Capture the cell that displays the provided text and extract its (x, y) central coordinate. 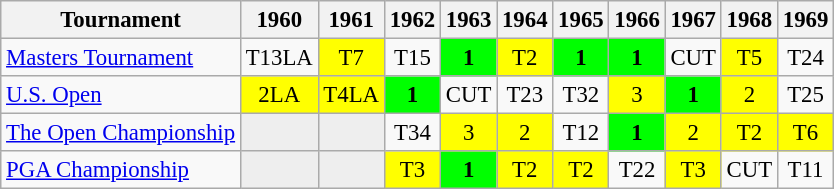
U.S. Open (121, 95)
1968 (749, 20)
T12 (581, 133)
Tournament (121, 20)
1961 (351, 20)
Masters Tournament (121, 58)
T23 (525, 95)
1963 (469, 20)
T4LA (351, 95)
1960 (279, 20)
T7 (351, 58)
PGA Championship (121, 170)
1967 (693, 20)
T22 (637, 170)
1965 (581, 20)
The Open Championship (121, 133)
T15 (412, 58)
T11 (805, 170)
1969 (805, 20)
T32 (581, 95)
2LA (279, 95)
1962 (412, 20)
T24 (805, 58)
T6 (805, 133)
T25 (805, 95)
1966 (637, 20)
1964 (525, 20)
T34 (412, 133)
T5 (749, 58)
T13LA (279, 58)
